Return [x, y] of the center of cell containing provided text 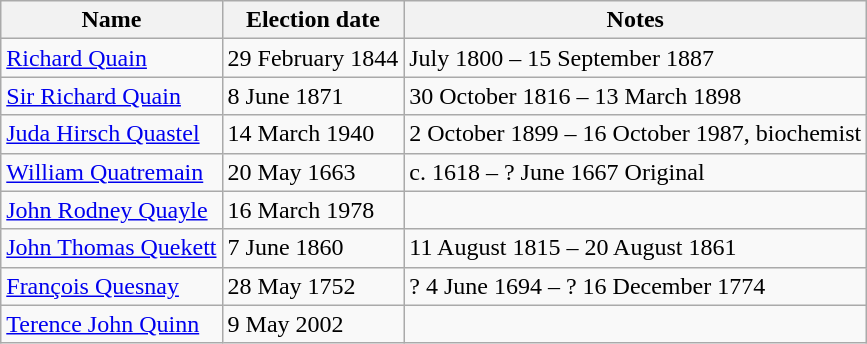
2 October 1899 – 16 October 1987, biochemist [636, 134]
16 March 1978 [313, 210]
28 May 1752 [313, 286]
9 May 2002 [313, 324]
? 4 June 1694 – ? 16 December 1774 [636, 286]
Notes [636, 20]
Richard Quain [112, 58]
July 1800 – 15 September 1887 [636, 58]
8 June 1871 [313, 96]
c. 1618 – ? June 1667 Original [636, 172]
Sir Richard Quain [112, 96]
29 February 1844 [313, 58]
Election date [313, 20]
François Quesnay [112, 286]
William Quatremain [112, 172]
14 March 1940 [313, 134]
20 May 1663 [313, 172]
Name [112, 20]
Juda Hirsch Quastel [112, 134]
Terence John Quinn [112, 324]
John Rodney Quayle [112, 210]
30 October 1816 – 13 March 1898 [636, 96]
John Thomas Quekett [112, 248]
11 August 1815 – 20 August 1861 [636, 248]
7 June 1860 [313, 248]
